Find where the given text appears and provide that cell's center as [X, Y] coordinate. 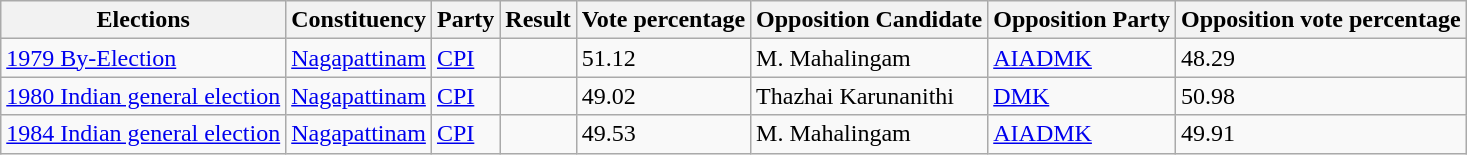
Thazhai Karunanithi [870, 96]
49.53 [663, 134]
1979 By-Election [144, 58]
DMK [1082, 96]
51.12 [663, 58]
Opposition Party [1082, 20]
49.02 [663, 96]
1980 Indian general election [144, 96]
Opposition Candidate [870, 20]
Result [538, 20]
1984 Indian general election [144, 134]
Party [465, 20]
Constituency [359, 20]
Vote percentage [663, 20]
Elections [144, 20]
48.29 [1320, 58]
50.98 [1320, 96]
49.91 [1320, 134]
Opposition vote percentage [1320, 20]
